Provide the [x, y] coordinate of the cell's center where the given text is located.  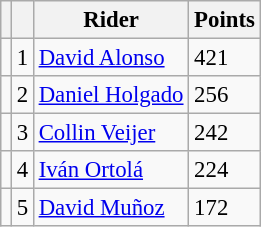
Daniel Holgado [110, 95]
Iván Ortolá [110, 170]
421 [224, 58]
256 [224, 95]
5 [22, 208]
Points [224, 20]
David Alonso [110, 58]
242 [224, 133]
3 [22, 133]
172 [224, 208]
Collin Veijer [110, 133]
1 [22, 58]
David Muñoz [110, 208]
224 [224, 170]
Rider [110, 20]
2 [22, 95]
4 [22, 170]
